Scan for the cell matching the given text and deliver its (x, y) coordinate at center. 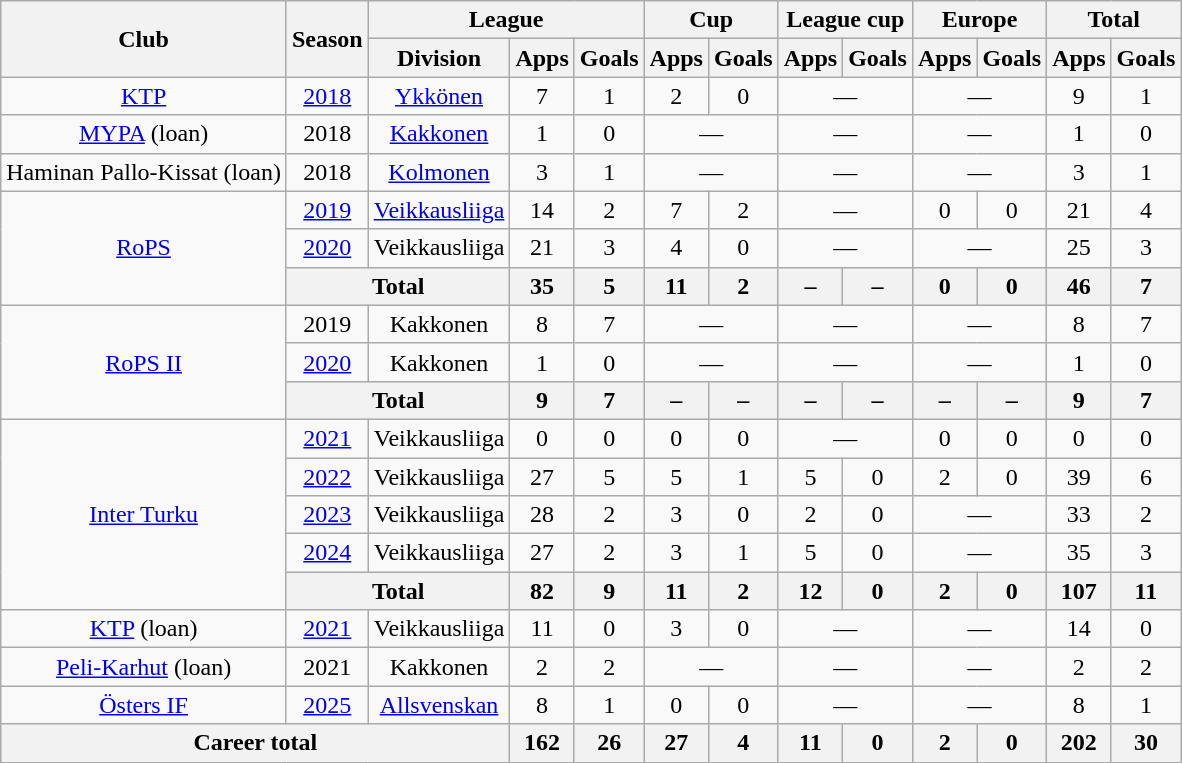
MYPA (loan) (144, 134)
2025 (327, 705)
Division (439, 58)
2022 (327, 477)
82 (542, 591)
Cup (711, 20)
30 (1146, 743)
KTP (144, 96)
KTP (loan) (144, 629)
28 (542, 515)
39 (1079, 477)
Season (327, 39)
Allsvenskan (439, 705)
2024 (327, 553)
Kolmonen (439, 172)
25 (1079, 248)
26 (609, 743)
12 (810, 591)
46 (1079, 286)
Inter Turku (144, 514)
2023 (327, 515)
Club (144, 39)
Peli-Karhut (loan) (144, 667)
League cup (845, 20)
6 (1146, 477)
33 (1079, 515)
Haminan Pallo-Kissat (loan) (144, 172)
162 (542, 743)
Ykkönen (439, 96)
Career total (256, 743)
107 (1079, 591)
RoPS II (144, 362)
Europe (979, 20)
Östers IF (144, 705)
RoPS (144, 248)
League (506, 20)
202 (1079, 743)
